From the cell containing the given text, extract its center point as [x, y] coordinate. 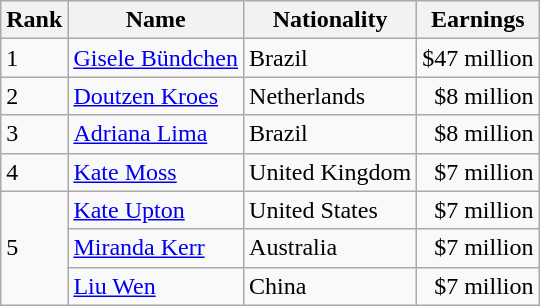
Australia [330, 248]
United States [330, 210]
Netherlands [330, 96]
2 [34, 96]
Adriana Lima [156, 134]
4 [34, 172]
Kate Upton [156, 210]
Rank [34, 20]
Miranda Kerr [156, 248]
Kate Moss [156, 172]
1 [34, 58]
3 [34, 134]
$47 million [478, 58]
United Kingdom [330, 172]
China [330, 286]
Doutzen Kroes [156, 96]
Name [156, 20]
Nationality [330, 20]
Liu Wen [156, 286]
Gisele Bündchen [156, 58]
Earnings [478, 20]
5 [34, 248]
